Extract the [x, y] coordinate from the center of the cell holding the provided text.  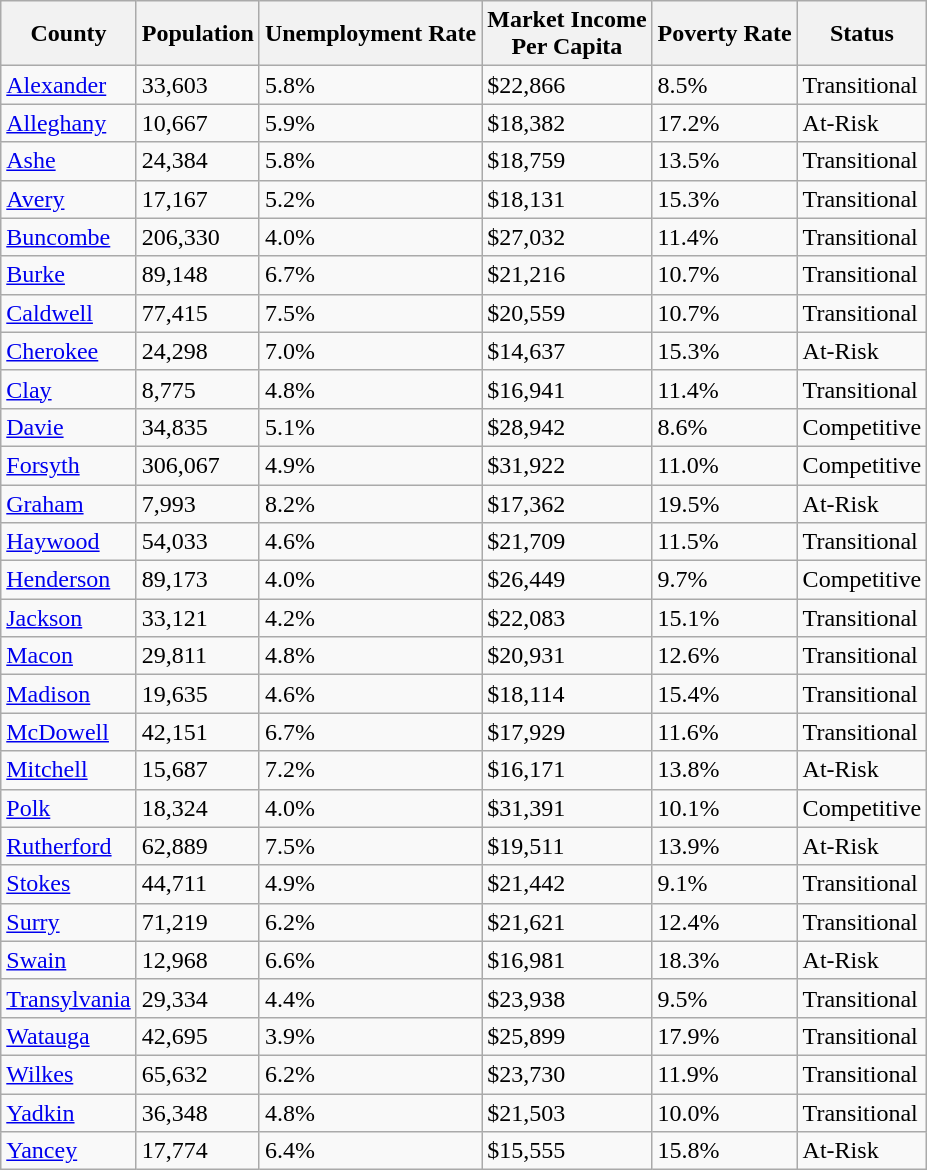
12.6% [724, 656]
11.9% [724, 1074]
Surry [69, 922]
11.6% [724, 732]
89,173 [198, 580]
McDowell [69, 732]
$31,391 [567, 808]
Davie [69, 427]
206,330 [198, 237]
$27,032 [567, 237]
15.1% [724, 618]
33,603 [198, 85]
$21,621 [567, 922]
$15,555 [567, 1151]
Cherokee [69, 351]
Clay [69, 389]
Stokes [69, 884]
Haywood [69, 542]
Transylvania [69, 998]
17,167 [198, 199]
29,334 [198, 998]
8.6% [724, 427]
33,121 [198, 618]
Alexander [69, 85]
$18,131 [567, 199]
34,835 [198, 427]
42,151 [198, 732]
Population [198, 34]
$21,709 [567, 542]
10.0% [724, 1113]
Madison [69, 694]
$16,171 [567, 770]
5.1% [370, 427]
Forsyth [69, 465]
Watauga [69, 1036]
$16,941 [567, 389]
Caldwell [69, 313]
29,811 [198, 656]
77,415 [198, 313]
9.5% [724, 998]
7,993 [198, 503]
$22,083 [567, 618]
Burke [69, 275]
9.1% [724, 884]
15.8% [724, 1151]
17.2% [724, 123]
Graham [69, 503]
8.5% [724, 85]
24,384 [198, 161]
Market Income Per Capita [567, 34]
8,775 [198, 389]
$23,938 [567, 998]
71,219 [198, 922]
$21,216 [567, 275]
54,033 [198, 542]
5.9% [370, 123]
$18,759 [567, 161]
$16,981 [567, 960]
10,667 [198, 123]
24,298 [198, 351]
$23,730 [567, 1074]
$17,929 [567, 732]
$21,442 [567, 884]
9.7% [724, 580]
$31,922 [567, 465]
62,889 [198, 846]
15.4% [724, 694]
$28,942 [567, 427]
42,695 [198, 1036]
Jackson [69, 618]
306,067 [198, 465]
18,324 [198, 808]
10.1% [724, 808]
Mitchell [69, 770]
Status [862, 34]
Yancey [69, 1151]
11.0% [724, 465]
$18,114 [567, 694]
5.2% [370, 199]
Unemployment Rate [370, 34]
Yadkin [69, 1113]
$20,931 [567, 656]
$18,382 [567, 123]
11.5% [724, 542]
13.9% [724, 846]
12.4% [724, 922]
89,148 [198, 275]
6.6% [370, 960]
4.2% [370, 618]
19,635 [198, 694]
18.3% [724, 960]
Buncombe [69, 237]
17.9% [724, 1036]
Avery [69, 199]
7.2% [370, 770]
15,687 [198, 770]
Alleghany [69, 123]
$21,503 [567, 1113]
65,632 [198, 1074]
Swain [69, 960]
$20,559 [567, 313]
44,711 [198, 884]
Henderson [69, 580]
13.5% [724, 161]
3.9% [370, 1036]
$14,637 [567, 351]
19.5% [724, 503]
$26,449 [567, 580]
County [69, 34]
$22,866 [567, 85]
Ashe [69, 161]
6.4% [370, 1151]
12,968 [198, 960]
Macon [69, 656]
$25,899 [567, 1036]
Polk [69, 808]
4.4% [370, 998]
$17,362 [567, 503]
13.8% [724, 770]
7.0% [370, 351]
$19,511 [567, 846]
8.2% [370, 503]
Rutherford [69, 846]
Poverty Rate [724, 34]
17,774 [198, 1151]
36,348 [198, 1113]
Wilkes [69, 1074]
